Determine the [x, y] coordinate at the center of the cell enclosing the given text.  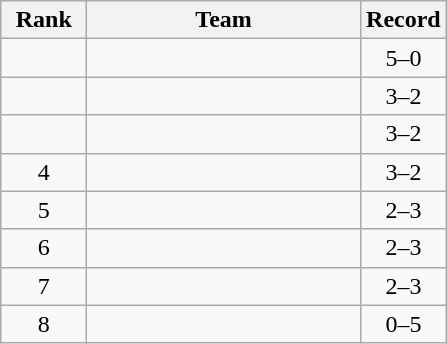
5 [44, 210]
6 [44, 248]
Record [403, 20]
5–0 [403, 58]
8 [44, 324]
Team [224, 20]
4 [44, 172]
Rank [44, 20]
0–5 [403, 324]
7 [44, 286]
